From the cell containing the given text, extract its center point as (X, Y) coordinate. 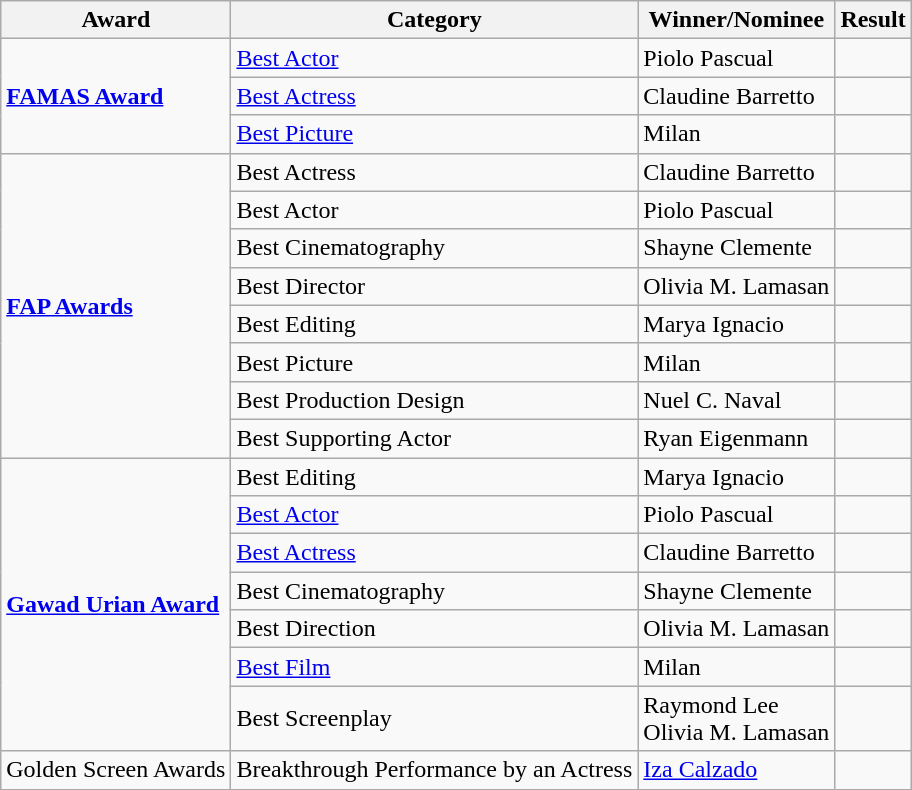
Raymond LeeOlivia M. Lamasan (736, 718)
Gawad Urian Award (116, 604)
Iza Calzado (736, 770)
FAMAS Award (116, 96)
Golden Screen Awards (116, 770)
Winner/Nominee (736, 20)
Ryan Eigenmann (736, 438)
Award (116, 20)
Breakthrough Performance by an Actress (434, 770)
Best Screenplay (434, 718)
Result (873, 20)
Best Direction (434, 629)
Best Film (434, 667)
Category (434, 20)
Nuel C. Naval (736, 400)
Best Director (434, 286)
Best Production Design (434, 400)
FAP Awards (116, 305)
Best Supporting Actor (434, 438)
